For the text-containing cell, return its midpoint in (X, Y) coordinate format. 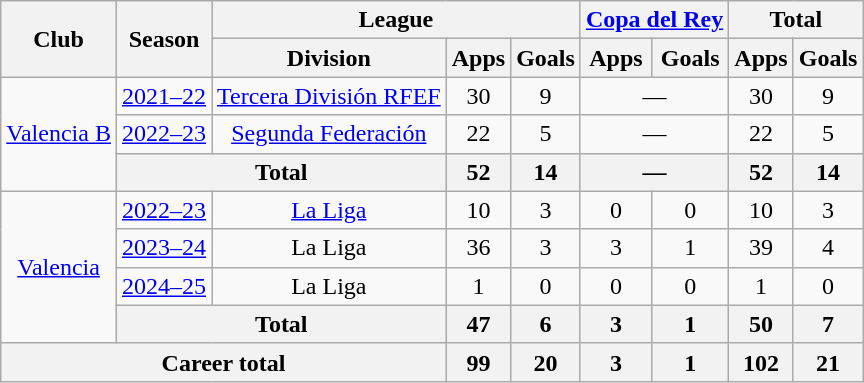
102 (761, 362)
6 (546, 324)
2021–22 (164, 96)
50 (761, 324)
2023–24 (164, 248)
39 (761, 248)
99 (478, 362)
36 (478, 248)
21 (828, 362)
Season (164, 39)
Valencia (59, 267)
League (396, 20)
2024–25 (164, 286)
Career total (224, 362)
4 (828, 248)
Segunda Federación (330, 134)
47 (478, 324)
Club (59, 39)
20 (546, 362)
Copa del Rey (654, 20)
Valencia B (59, 134)
7 (828, 324)
Tercera División RFEF (330, 96)
Division (330, 58)
